Return the [x, y] coordinate for the center point of the cell that contains the specified text.  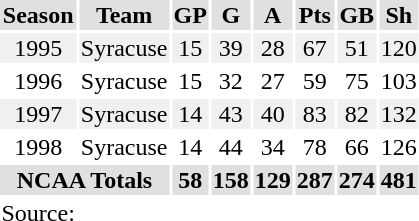
132 [398, 114]
27 [272, 81]
G [230, 15]
NCAA Totals [84, 180]
1997 [38, 114]
126 [398, 147]
103 [398, 81]
83 [314, 114]
59 [314, 81]
129 [272, 180]
82 [356, 114]
GP [190, 15]
58 [190, 180]
287 [314, 180]
1996 [38, 81]
1998 [38, 147]
34 [272, 147]
Season [38, 15]
32 [230, 81]
481 [398, 180]
43 [230, 114]
51 [356, 48]
78 [314, 147]
120 [398, 48]
Pts [314, 15]
67 [314, 48]
66 [356, 147]
Sh [398, 15]
158 [230, 180]
44 [230, 147]
274 [356, 180]
1995 [38, 48]
Team [124, 15]
39 [230, 48]
75 [356, 81]
28 [272, 48]
A [272, 15]
40 [272, 114]
GB [356, 15]
